Return [x, y] of the center of cell containing provided text 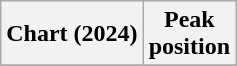
Chart (2024) [72, 34]
Peakposition [189, 34]
